Detect which cell encompasses the target text, then output its [X, Y] center coordinate. 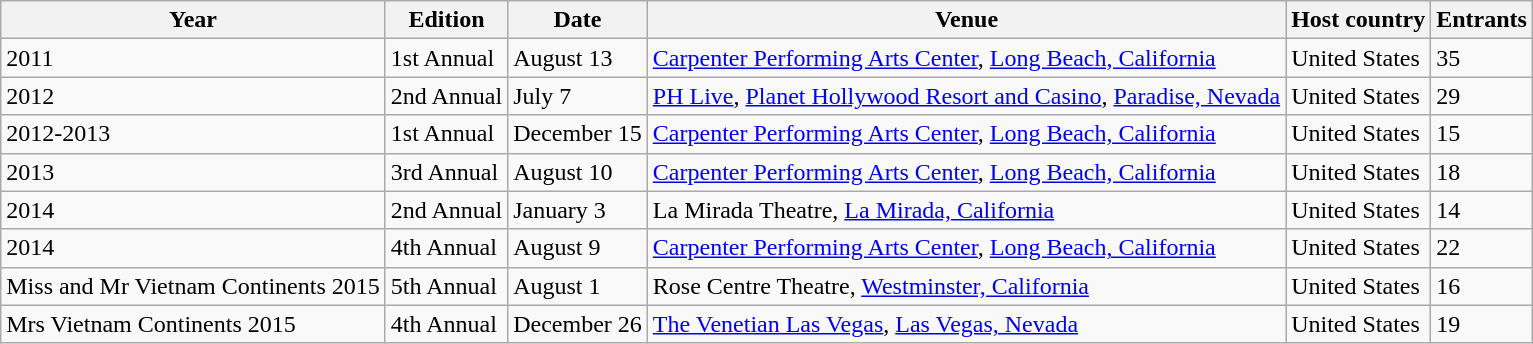
35 [1482, 58]
August 13 [578, 58]
La Mirada Theatre, La Mirada, California [966, 210]
December 26 [578, 324]
August 10 [578, 172]
Miss and Mr Vietnam Continents 2015 [194, 286]
16 [1482, 286]
Venue [966, 20]
19 [1482, 324]
Date [578, 20]
29 [1482, 96]
2012 [194, 96]
The Venetian Las Vegas, Las Vegas, Nevada [966, 324]
14 [1482, 210]
5th Annual [446, 286]
July 7 [578, 96]
Edition [446, 20]
Entrants [1482, 20]
3rd Annual [446, 172]
August 9 [578, 248]
Mrs Vietnam Continents 2015 [194, 324]
Year [194, 20]
22 [1482, 248]
15 [1482, 134]
August 1 [578, 286]
2013 [194, 172]
Rose Centre Theatre, Westminster, California [966, 286]
2011 [194, 58]
December 15 [578, 134]
18 [1482, 172]
January 3 [578, 210]
PH Live, Planet Hollywood Resort and Casino, Paradise, Nevada [966, 96]
2012-2013 [194, 134]
Host country [1358, 20]
